Extract the [X, Y] coordinate from the center of the cell holding the provided text.  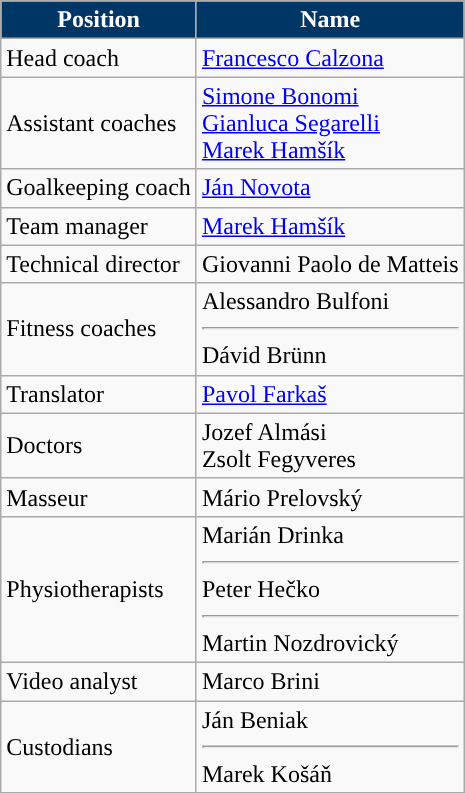
Team manager [99, 226]
Assistant coaches [99, 123]
Technical director [99, 264]
Ján Novota [330, 188]
Translator [99, 394]
Goalkeeping coach [99, 188]
Pavol Farkaš [330, 394]
Jozef Almási Zsolt Fegyveres [330, 446]
Simone Bonomi Gianluca Segarelli Marek Hamšík [330, 123]
Alessandro Bulfoni Dávid Brünn [330, 329]
Francesco Calzona [330, 58]
Ján Beniak Marek Košáň [330, 746]
Video analyst [99, 681]
Name [330, 20]
Marián Drinka Peter Hečko Martin Nozdrovický [330, 589]
Fitness coaches [99, 329]
Doctors [99, 446]
Marco Brini [330, 681]
Physiotherapists [99, 589]
Marek Hamšík [330, 226]
Mário Prelovský [330, 497]
Custodians [99, 746]
Masseur [99, 497]
Giovanni Paolo de Matteis [330, 264]
Position [99, 20]
Head coach [99, 58]
